Provide the [x, y] coordinate of the cell's center where the given text is located.  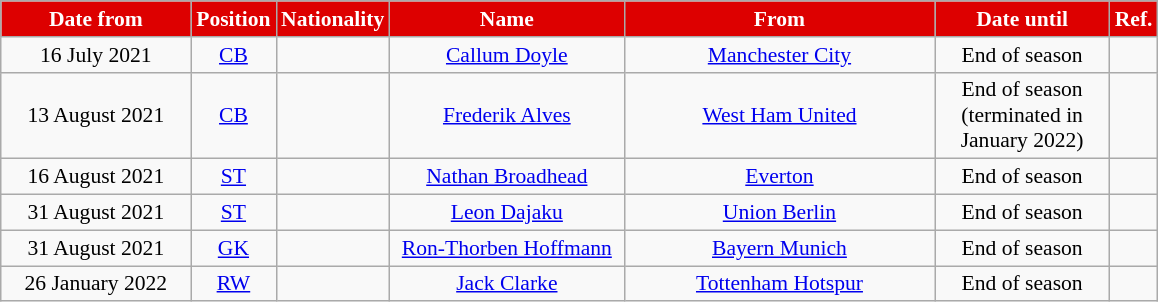
Manchester City [779, 55]
26 January 2022 [96, 284]
West Ham United [779, 116]
Ron-Thorben Hoffmann [506, 248]
From [779, 19]
Union Berlin [779, 213]
Callum Doyle [506, 55]
Everton [779, 177]
Leon Dajaku [506, 213]
13 August 2021 [96, 116]
Bayern Munich [779, 248]
Date from [96, 19]
16 July 2021 [96, 55]
Name [506, 19]
GK [234, 248]
Date until [1022, 19]
Ref. [1134, 19]
End of season (terminated in January 2022) [1022, 116]
Nathan Broadhead [506, 177]
Nationality [332, 19]
Tottenham Hotspur [779, 284]
Position [234, 19]
Jack Clarke [506, 284]
RW [234, 284]
Frederik Alves [506, 116]
16 August 2021 [96, 177]
